From the cell containing the given text, extract its center point as [x, y] coordinate. 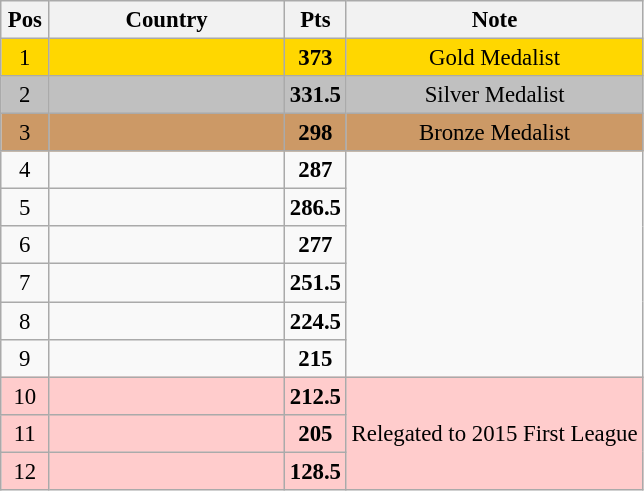
331.5 [315, 95]
Silver Medalist [494, 95]
286.5 [315, 208]
10 [25, 396]
224.5 [315, 321]
3 [25, 133]
251.5 [315, 283]
Pos [25, 20]
287 [315, 170]
7 [25, 283]
Note [494, 20]
2 [25, 95]
4 [25, 170]
Bronze Medalist [494, 133]
9 [25, 358]
12 [25, 471]
1 [25, 58]
5 [25, 208]
298 [315, 133]
205 [315, 433]
212.5 [315, 396]
128.5 [315, 471]
6 [25, 245]
11 [25, 433]
Country [167, 20]
373 [315, 58]
277 [315, 245]
8 [25, 321]
Relegated to 2015 First League [494, 434]
Pts [315, 20]
Gold Medalist [494, 58]
215 [315, 358]
